Search for the cell housing the specified text and yield its [x, y] center coordinate. 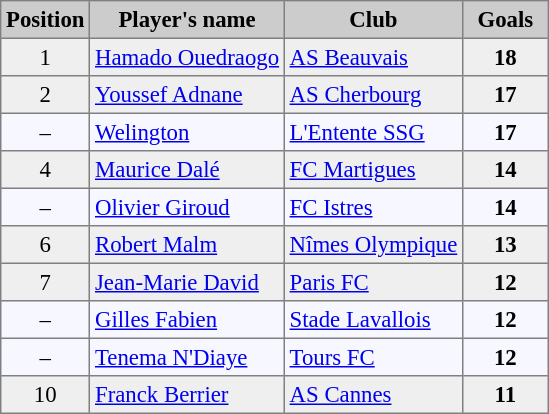
Hamado Ouedraogo [188, 57]
Nîmes Olympique [373, 245]
Maurice Dalé [188, 170]
AS Cherbourg [373, 95]
13 [506, 245]
2 [46, 95]
10 [46, 395]
Robert Malm [188, 245]
1 [46, 57]
Youssef Adnane [188, 95]
Jean-Marie David [188, 282]
11 [506, 395]
Franck Berrier [188, 395]
Player's name [188, 20]
Stade Lavallois [373, 320]
Paris FC [373, 282]
4 [46, 170]
Gilles Fabien [188, 320]
AS Beauvais [373, 57]
Tours FC [373, 357]
AS Cannes [373, 395]
Club [373, 20]
7 [46, 282]
FC Martigues [373, 170]
Tenema N'Diaye [188, 357]
FC Istres [373, 207]
Welington [188, 132]
18 [506, 57]
L'Entente SSG [373, 132]
Position [46, 20]
6 [46, 245]
Goals [506, 20]
Olivier Giroud [188, 207]
